Return the [X, Y] coordinate for the center point of the cell that contains the specified text.  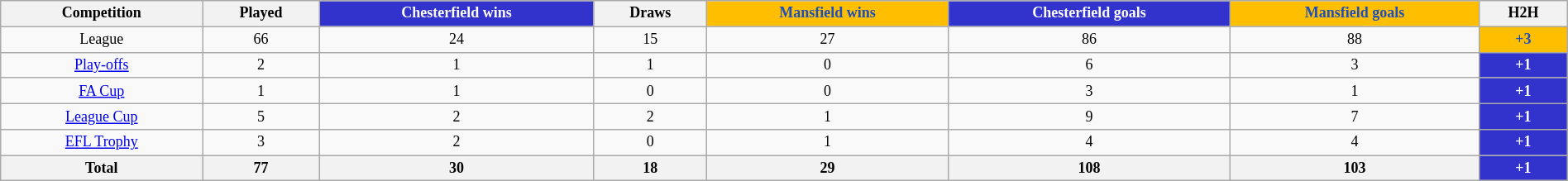
Mansfield goals [1355, 13]
18 [650, 169]
5 [261, 116]
Chesterfield wins [457, 13]
77 [261, 169]
Total [102, 169]
29 [828, 169]
108 [1090, 169]
Mansfield wins [828, 13]
88 [1355, 40]
7 [1355, 116]
Draws [650, 13]
6 [1090, 64]
15 [650, 40]
League [102, 40]
Play-offs [102, 64]
24 [457, 40]
EFL Trophy [102, 142]
Played [261, 13]
86 [1090, 40]
FA Cup [102, 91]
Competition [102, 13]
27 [828, 40]
66 [261, 40]
103 [1355, 169]
League Cup [102, 116]
Chesterfield goals [1090, 13]
30 [457, 169]
+3 [1523, 40]
H2H [1523, 13]
9 [1090, 116]
